Identify which cell holds the provided text, then report its (X, Y) central coordinate. 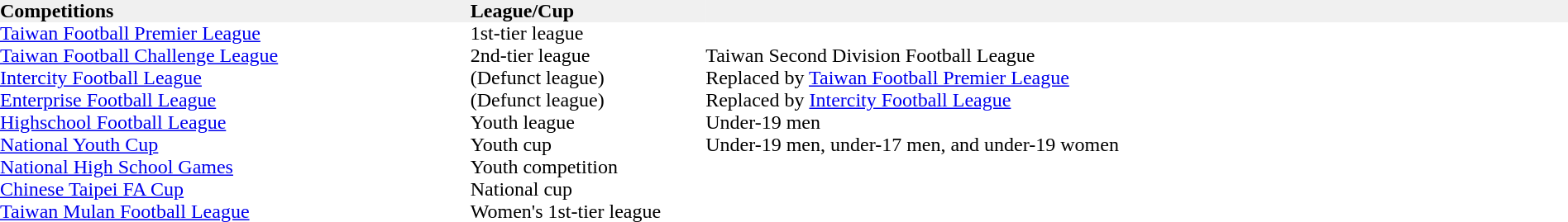
Youth competition (588, 167)
Taiwan Football Premier League (235, 33)
National High School Games (235, 167)
Replaced by Taiwan Football Premier League (1136, 78)
Taiwan Second Division Football League (1136, 56)
Taiwan Football Challenge League (235, 56)
Under-19 men, under-17 men, and under-19 women (1136, 145)
Intercity Football League (235, 78)
National cup (588, 190)
Highschool Football League (235, 122)
Chinese Taipei FA Cup (235, 190)
Under-19 men (1136, 122)
2nd-tier league (588, 56)
Competitions (235, 12)
Youth league (588, 122)
National Youth Cup (235, 145)
League/Cup (588, 12)
Youth cup (588, 145)
Replaced by Intercity Football League (1136, 101)
Enterprise Football League (235, 101)
1st-tier league (588, 33)
